Output the (x, y) coordinate of the center of the cell containing the given text.  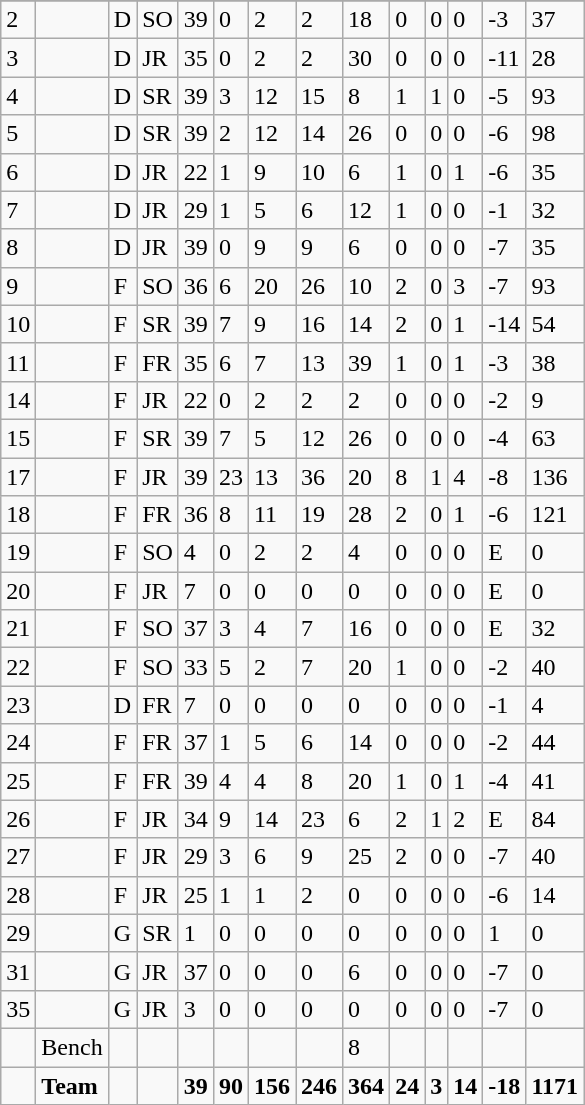
Bench (72, 1047)
63 (555, 438)
-14 (504, 324)
17 (18, 477)
27 (18, 857)
38 (555, 362)
121 (555, 515)
41 (555, 781)
98 (555, 134)
21 (18, 629)
156 (272, 1085)
33 (196, 667)
44 (555, 743)
30 (366, 58)
54 (555, 324)
1171 (555, 1085)
31 (18, 971)
136 (555, 477)
246 (320, 1085)
364 (366, 1085)
Team (72, 1085)
-8 (504, 477)
-5 (504, 96)
34 (196, 819)
-11 (504, 58)
84 (555, 819)
-18 (504, 1085)
90 (230, 1085)
